Pinpoint the cell where the given text exists, returning its (X, Y) midpoint coordinate. 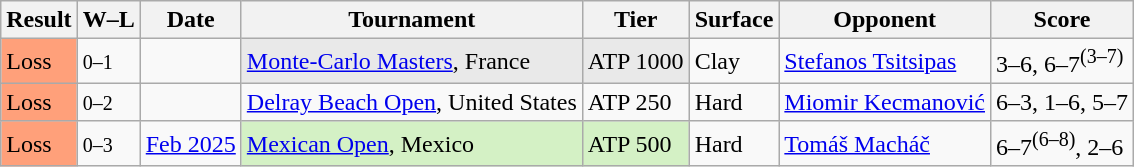
ATP 500 (636, 144)
Date (190, 20)
Surface (734, 20)
Opponent (885, 20)
Feb 2025 (190, 144)
ATP 1000 (636, 62)
Stefanos Tsitsipas (885, 62)
Delray Beach Open, United States (412, 102)
0–3 (108, 144)
3–6, 6–7(3–7) (1062, 62)
0–2 (108, 102)
Miomir Kecmanović (885, 102)
W–L (108, 20)
Tomáš Macháč (885, 144)
6–7(6–8), 2–6 (1062, 144)
0–1 (108, 62)
Monte-Carlo Masters, France (412, 62)
Result (39, 20)
Mexican Open, Mexico (412, 144)
ATP 250 (636, 102)
Tournament (412, 20)
6–3, 1–6, 5–7 (1062, 102)
Clay (734, 62)
Score (1062, 20)
Tier (636, 20)
